Determine the [x, y] coordinate at the center of the cell enclosing the given text.  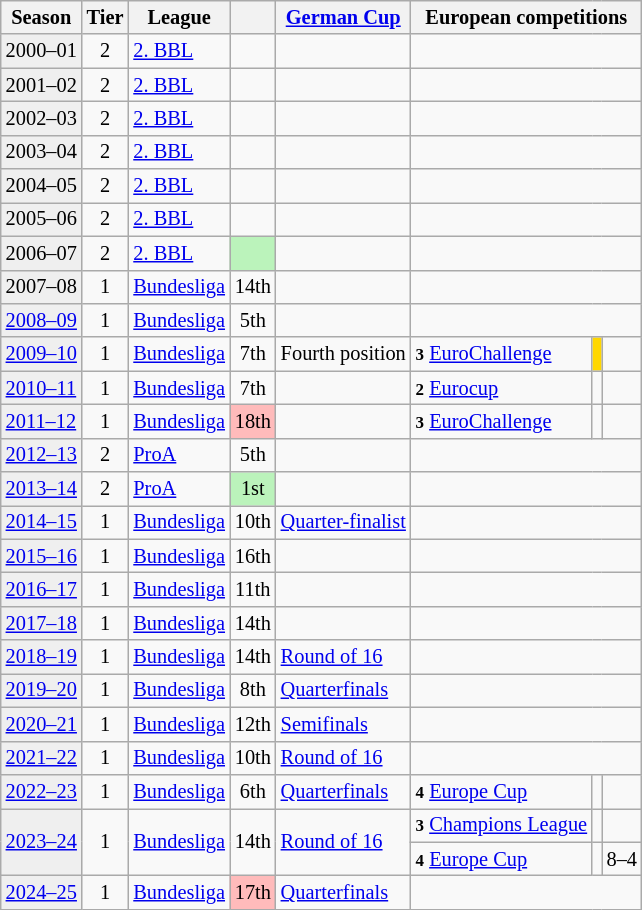
2021–22 [42, 758]
18th [253, 421]
16th [253, 556]
11th [253, 589]
2020–21 [42, 724]
2011–12 [42, 421]
2023–24 [42, 842]
German Cup [344, 17]
2008–09 [42, 320]
8th [253, 690]
Tier [106, 17]
2000–01 [42, 51]
2022–23 [42, 791]
Quarter-finalist [344, 522]
1st [253, 489]
2017–18 [42, 623]
2009–10 [42, 354]
2004–05 [42, 186]
2015–16 [42, 556]
3 Champions League [502, 825]
17th [253, 892]
Semifinals [344, 724]
2014–15 [42, 522]
6th [253, 791]
Fourth position [344, 354]
2001–02 [42, 85]
2013–14 [42, 489]
2003–04 [42, 152]
12th [253, 724]
2019–20 [42, 690]
2002–03 [42, 118]
2016–17 [42, 589]
2012–13 [42, 455]
2018–19 [42, 657]
2024–25 [42, 892]
2010–11 [42, 388]
2005–06 [42, 219]
2 Eurocup [502, 388]
European competitions [526, 17]
Season [42, 17]
2006–07 [42, 253]
8–4 [622, 859]
League [178, 17]
2007–08 [42, 287]
